Extract the [X, Y] coordinate from the center of the cell holding the provided text.  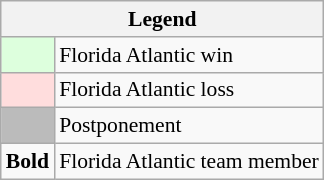
Florida Atlantic win [189, 55]
Florida Atlantic loss [189, 90]
Florida Atlantic team member [189, 162]
Bold [28, 162]
Postponement [189, 126]
Legend [162, 19]
